Find where the given text appears and provide that cell's center as (x, y) coordinate. 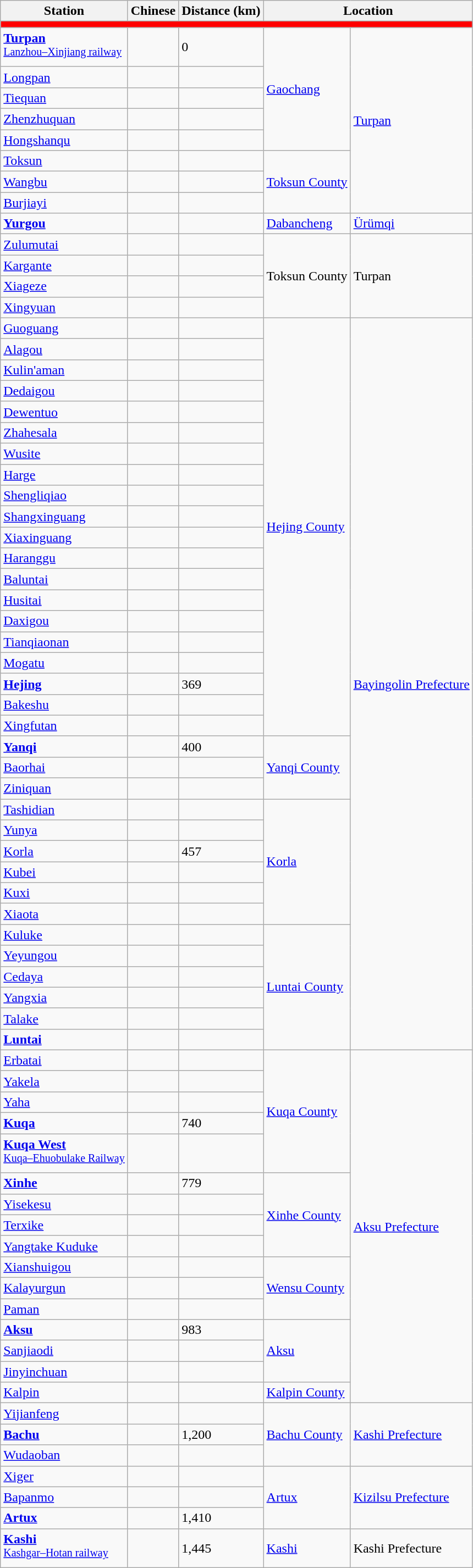
Zhahesala (64, 433)
Zulumutai (64, 245)
Wensu County (307, 1288)
Yeyungou (64, 956)
1,410 (221, 1518)
Xiger (64, 1476)
Xingyuan (64, 307)
Dewentuo (64, 412)
Paman (64, 1309)
Xingfutan (64, 725)
Jinyinchuan (64, 1372)
Burjiayi (64, 203)
Yurgou (64, 224)
Erbatai (64, 1060)
1,445 (221, 1548)
Location (368, 11)
Hongshanqu (64, 140)
Yanqi (64, 746)
Bachu (64, 1434)
Station (64, 11)
Kuqa County (307, 1111)
Cedaya (64, 977)
Kuqa (64, 1123)
Distance (km) (221, 11)
Yangtake Kuduke (64, 1246)
369 (221, 684)
Xinhe (64, 1183)
Yakela (64, 1081)
Kashi (307, 1548)
Ürümqi (411, 224)
Kulin'aman (64, 370)
Luntai (64, 1039)
Yanqi County (307, 767)
Aksu Prefecture (411, 1226)
Zhenzhuquan (64, 119)
Bakeshu (64, 705)
Haranggu (64, 558)
Longpan (64, 77)
779 (221, 1183)
Kuluke (64, 935)
Hejing County (307, 527)
Shangxinguang (64, 517)
Mogatu (64, 663)
Tashidian (64, 810)
Wangbu (64, 182)
1,200 (221, 1434)
0 (221, 47)
Luntai County (307, 987)
Yisekesu (64, 1204)
Harge (64, 475)
Xianshuigou (64, 1267)
Yaha (64, 1102)
Kuqa WestKuqa–Ehuobulake Railway (64, 1154)
Bapanmo (64, 1497)
Terxike (64, 1225)
Toksun (64, 161)
740 (221, 1123)
Hejing (64, 684)
Wusite (64, 454)
Baorhai (64, 767)
Xiageze (64, 286)
Kargante (64, 265)
Kalayurgun (64, 1288)
Talake (64, 1018)
Ziniquan (64, 789)
Chinese (153, 11)
Kizilsu Prefecture (411, 1497)
Wudaoban (64, 1455)
Shengliqiao (64, 496)
Kalpin (64, 1393)
Guoguang (64, 328)
TurpanLanzhou–Xinjiang railway (64, 47)
Xiaota (64, 914)
Tianqiaonan (64, 642)
Baluntai (64, 579)
Dedaigou (64, 391)
Kalpin County (307, 1393)
Gaochang (307, 89)
457 (221, 851)
Tiequan (64, 98)
Alagou (64, 349)
Bayingolin Prefecture (411, 684)
Yangxia (64, 998)
KashiKashgar–Hotan railway (64, 1548)
Daxigou (64, 621)
Sanjiaodi (64, 1351)
Husitai (64, 600)
Xiaxinguang (64, 538)
400 (221, 746)
Bachu County (307, 1434)
Yijianfeng (64, 1414)
983 (221, 1330)
Dabancheng (307, 224)
Yunya (64, 830)
Kubei (64, 872)
Kuxi (64, 893)
Xinhe County (307, 1215)
